Scan for the cell matching the given text and deliver its [x, y] coordinate at center. 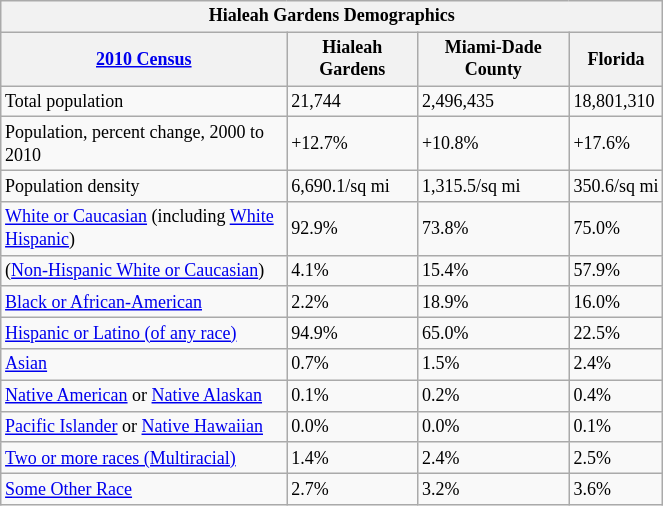
Hispanic or Latino (of any race) [144, 334]
Pacific Islander or Native Hawaiian [144, 426]
75.0% [616, 229]
3.2% [494, 488]
2,496,435 [494, 102]
Native American or Native Alaskan [144, 396]
Total population [144, 102]
22.5% [616, 334]
Florida [616, 59]
350.6/sq mi [616, 186]
65.0% [494, 334]
92.9% [352, 229]
1,315.5/sq mi [494, 186]
15.4% [494, 270]
2010 Census [144, 59]
+17.6% [616, 144]
Two or more races (Multiracial) [144, 458]
+10.8% [494, 144]
Black or African-American [144, 302]
0.4% [616, 396]
1.4% [352, 458]
Hialeah Gardens [352, 59]
1.5% [494, 364]
+12.7% [352, 144]
6,690.1/sq mi [352, 186]
White or Caucasian (including White Hispanic) [144, 229]
2.7% [352, 488]
3.6% [616, 488]
73.8% [494, 229]
18.9% [494, 302]
21,744 [352, 102]
Asian [144, 364]
Population density [144, 186]
94.9% [352, 334]
0.2% [494, 396]
4.1% [352, 270]
57.9% [616, 270]
Miami-Dade County [494, 59]
Population, percent change, 2000 to 2010 [144, 144]
2.2% [352, 302]
0.7% [352, 364]
(Non-Hispanic White or Caucasian) [144, 270]
16.0% [616, 302]
18,801,310 [616, 102]
Hialeah Gardens Demographics [332, 16]
Some Other Race [144, 488]
2.5% [616, 458]
